Detect which cell encompasses the target text, then output its [x, y] center coordinate. 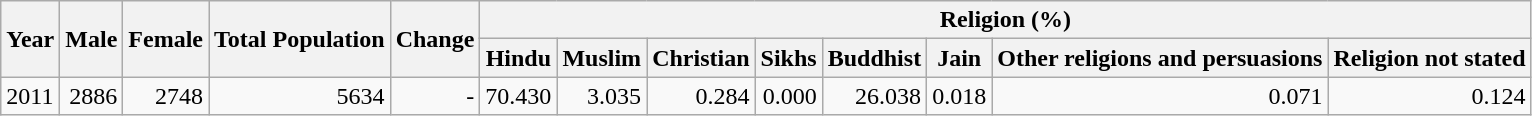
Christian [701, 58]
Female [166, 39]
2748 [166, 96]
- [435, 96]
Sikhs [788, 58]
Total Population [300, 39]
Religion (%) [1006, 20]
Year [30, 39]
26.038 [874, 96]
2011 [30, 96]
Jain [960, 58]
3.035 [602, 96]
2886 [92, 96]
0.124 [1430, 96]
Hindu [518, 58]
Change [435, 39]
0.071 [1160, 96]
Male [92, 39]
Buddhist [874, 58]
70.430 [518, 96]
Muslim [602, 58]
5634 [300, 96]
0.018 [960, 96]
0.000 [788, 96]
0.284 [701, 96]
Religion not stated [1430, 58]
Other religions and persuasions [1160, 58]
